Output the (X, Y) coordinate of the center of the cell containing the given text.  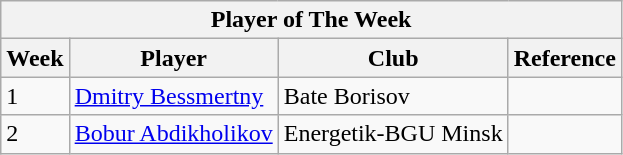
1 (35, 96)
Week (35, 58)
Dmitry Bessmertny (174, 96)
Player of The Week (312, 20)
2 (35, 134)
Reference (564, 58)
Club (393, 58)
Bate Borisov (393, 96)
Energetik-BGU Minsk (393, 134)
Player (174, 58)
Bobur Abdikholikov (174, 134)
